Output the [X, Y] coordinate of the center of the cell containing the given text.  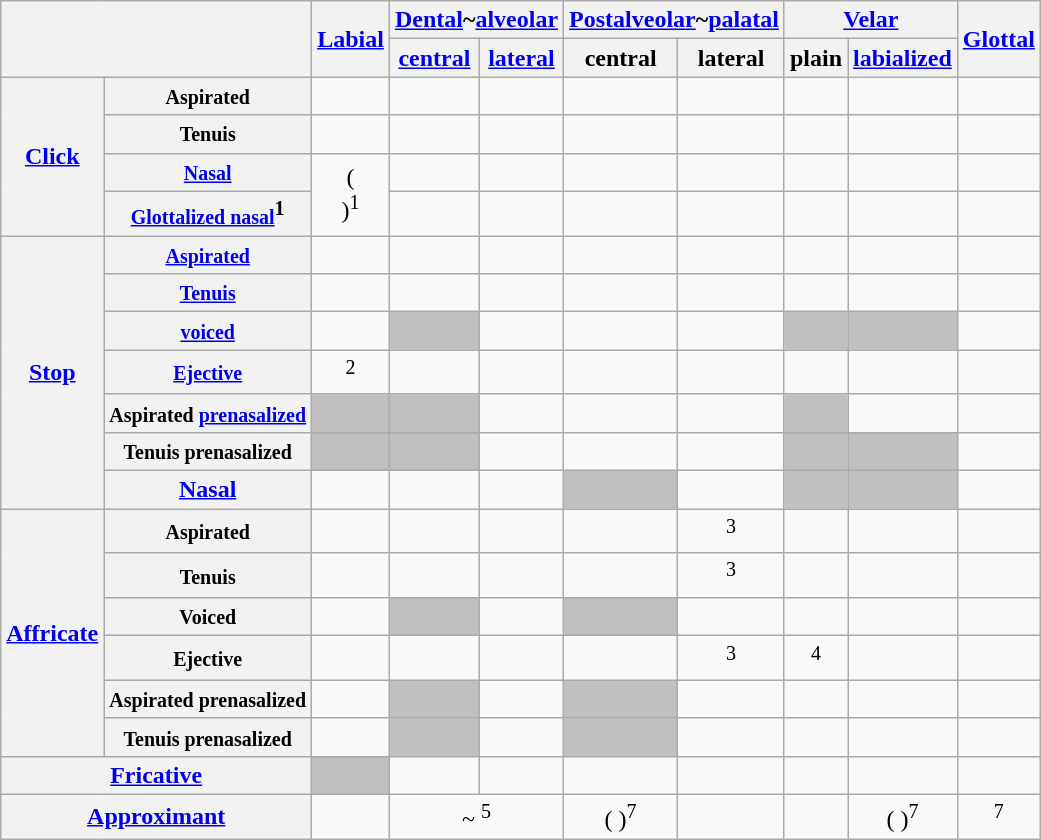
Labial [351, 39]
Velar [870, 20]
Postalveolar~palatal [674, 20]
Voiced [208, 617]
Stop [52, 372]
Glottalized nasal1 [208, 214]
Glottal [998, 39]
plain [816, 58]
4 [816, 658]
Fricative [156, 775]
Affricate [52, 633]
~ 5 [476, 816]
labialized [903, 58]
()1 [351, 194]
voiced [208, 331]
Approximant [156, 816]
2 [351, 372]
7 [998, 816]
Dental~alveolar [476, 20]
Click [52, 156]
